Return (X, Y) of the center of cell containing provided text 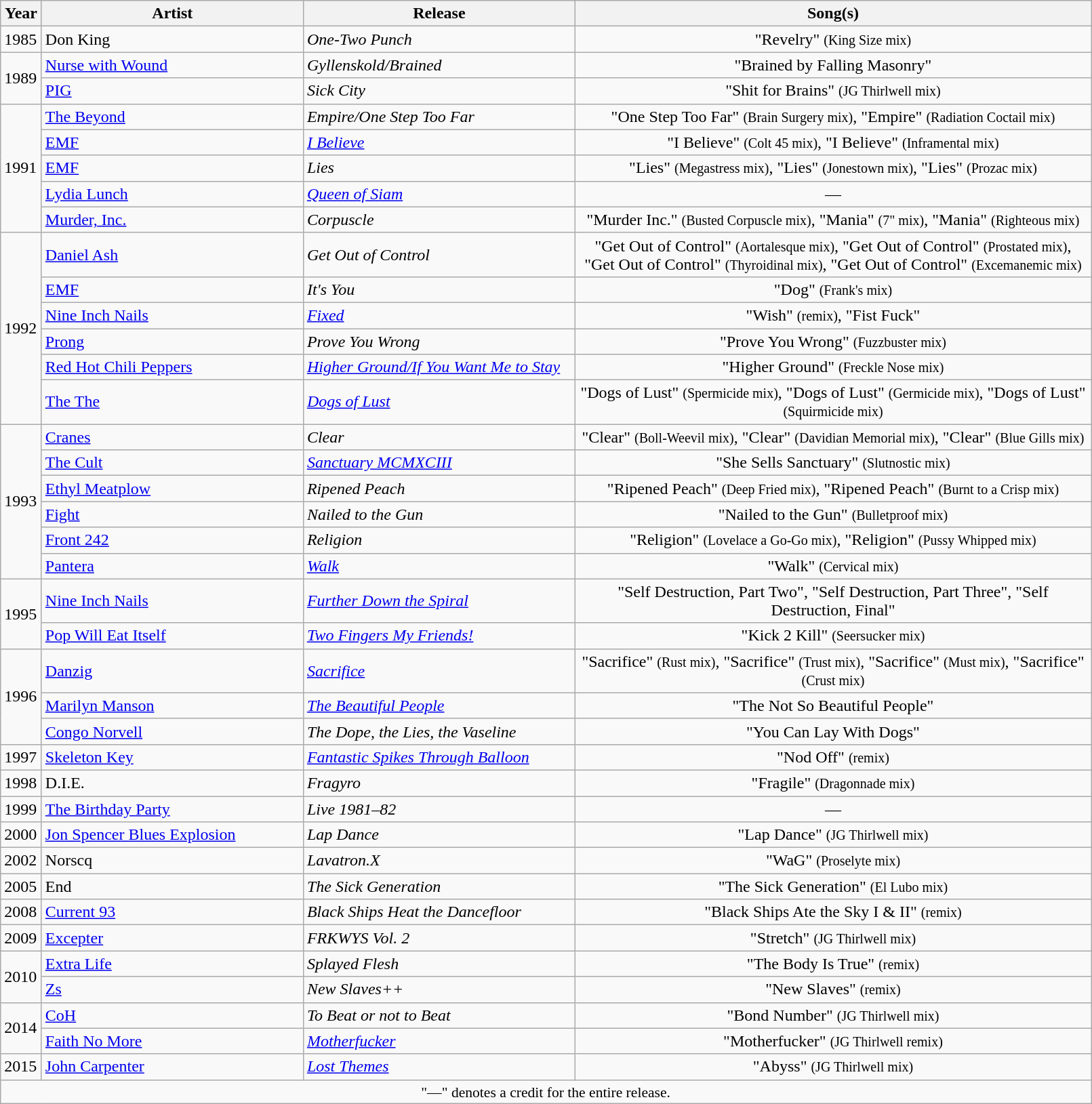
Higher Ground/If You Want Me to Stay (439, 367)
Pantera (172, 566)
"Brained by Falling Masonry" (832, 65)
1991 (22, 168)
End (172, 886)
Year (22, 14)
John Carpenter (172, 1067)
"Wish" (remix), "Fist Fuck" (832, 315)
Fantastic Spikes Through Balloon (439, 757)
"Bond Number" (JG Thirlwell mix) (832, 1015)
"Religion" (Lovelace a Go-Go mix), "Religion" (Pussy Whipped mix) (832, 540)
Sick City (439, 91)
Further Down the Spiral (439, 600)
Nailed to the Gun (439, 514)
Front 242 (172, 540)
Faith No More (172, 1041)
Norscq (172, 861)
"Abyss" (JG Thirlwell mix) (832, 1067)
Daniel Ash (172, 255)
Queen of Siam (439, 194)
Cranes (172, 437)
"Kick 2 Kill" (Seersucker mix) (832, 636)
"—" denotes a credit for the entire release. (546, 1092)
2014 (22, 1028)
Clear (439, 437)
"Prove You Wrong" (Fuzzbuster mix) (832, 341)
Lydia Lunch (172, 194)
"The Not So Beautiful People" (832, 706)
Zs (172, 989)
The Cult (172, 463)
"Black Ships Ate the Sky I & II" (remix) (832, 912)
Ripened Peach (439, 489)
"Self Destruction, Part Two", "Self Destruction, Part Three", "Self Destruction, Final" (832, 600)
Ethyl Meatplow (172, 489)
Congo Norvell (172, 731)
1999 (22, 809)
2005 (22, 886)
Song(s) (832, 14)
"Higher Ground" (Freckle Nose mix) (832, 367)
Excepter (172, 938)
2008 (22, 912)
To Beat or not to Beat (439, 1015)
Lost Themes (439, 1067)
Jon Spencer Blues Explosion (172, 835)
"Motherfucker" (JG Thirlwell remix) (832, 1041)
"New Slaves" (remix) (832, 989)
Fragyro (439, 783)
FRKWYS Vol. 2 (439, 938)
Artist (172, 14)
Fixed (439, 315)
Empire/One Step Too Far (439, 117)
"Lies" (Megastress mix), "Lies" (Jonestown mix), "Lies" (Prozac mix) (832, 168)
2009 (22, 938)
Walk (439, 566)
1997 (22, 757)
The The (172, 403)
"The Sick Generation" (El Lubo mix) (832, 886)
Current 93 (172, 912)
"Murder Inc." (Busted Corpuscle mix), "Mania" (7" mix), "Mania" (Righteous mix) (832, 220)
"I Believe" (Colt 45 mix), "I Believe" (Inframental mix) (832, 142)
Black Ships Heat the Dancefloor (439, 912)
The Beautiful People (439, 706)
The Sick Generation (439, 886)
1985 (22, 39)
Get Out of Control (439, 255)
"One Step Too Far" (Brain Surgery mix), "Empire" (Radiation Coctail mix) (832, 117)
Prong (172, 341)
The Birthday Party (172, 809)
Pop Will Eat Itself (172, 636)
Murder, Inc. (172, 220)
"Revelry" (King Size mix) (832, 39)
PIG (172, 91)
"Fragile" (Dragonnade mix) (832, 783)
"Nailed to the Gun" (Bulletproof mix) (832, 514)
Fight (172, 514)
2002 (22, 861)
Release (439, 14)
Motherfucker (439, 1041)
Live 1981–82 (439, 809)
"She Sells Sanctuary" (Slutnostic mix) (832, 463)
Dogs of Lust (439, 403)
1995 (22, 614)
"Clear" (Boll-Weevil mix), "Clear" (Davidian Memorial mix), "Clear" (Blue Gills mix) (832, 437)
1993 (22, 502)
Skeleton Key (172, 757)
Nurse with Wound (172, 65)
Lies (439, 168)
Gyllenskold/Brained (439, 65)
2015 (22, 1067)
D.I.E. (172, 783)
"WaG" (Proselyte mix) (832, 861)
"Dog" (Frank's mix) (832, 289)
"Dogs of Lust" (Spermicide mix), "Dogs of Lust" (Germicide mix), "Dogs of Lust" (Squirmicide mix) (832, 403)
"The Body Is True" (remix) (832, 964)
"Sacrifice" (Rust mix), "Sacrifice" (Trust mix), "Sacrifice" (Must mix), "Sacrifice" (Crust mix) (832, 671)
1992 (22, 328)
Red Hot Chili Peppers (172, 367)
Splayed Flesh (439, 964)
"Lap Dance" (JG Thirlwell mix) (832, 835)
2000 (22, 835)
Lavatron.X (439, 861)
"Ripened Peach" (Deep Fried mix), "Ripened Peach" (Burnt to a Crisp mix) (832, 489)
"Walk" (Cervical mix) (832, 566)
2010 (22, 977)
1998 (22, 783)
Marilyn Manson (172, 706)
Corpuscle (439, 220)
New Slaves++ (439, 989)
Sanctuary MCMXCIII (439, 463)
Don King (172, 39)
"Stretch" (JG Thirlwell mix) (832, 938)
1989 (22, 78)
Religion (439, 540)
"Nod Off" (remix) (832, 757)
One-Two Punch (439, 39)
It's You (439, 289)
The Beyond (172, 117)
CoH (172, 1015)
Sacrifice (439, 671)
Prove You Wrong (439, 341)
Extra Life (172, 964)
1996 (22, 697)
I Believe (439, 142)
Two Fingers My Friends! (439, 636)
Lap Dance (439, 835)
"Shit for Brains" (JG Thirlwell mix) (832, 91)
Danzig (172, 671)
The Dope, the Lies, the Vaseline (439, 731)
"You Can Lay With Dogs" (832, 731)
